For the text-containing cell, return its midpoint in [X, Y] coordinate format. 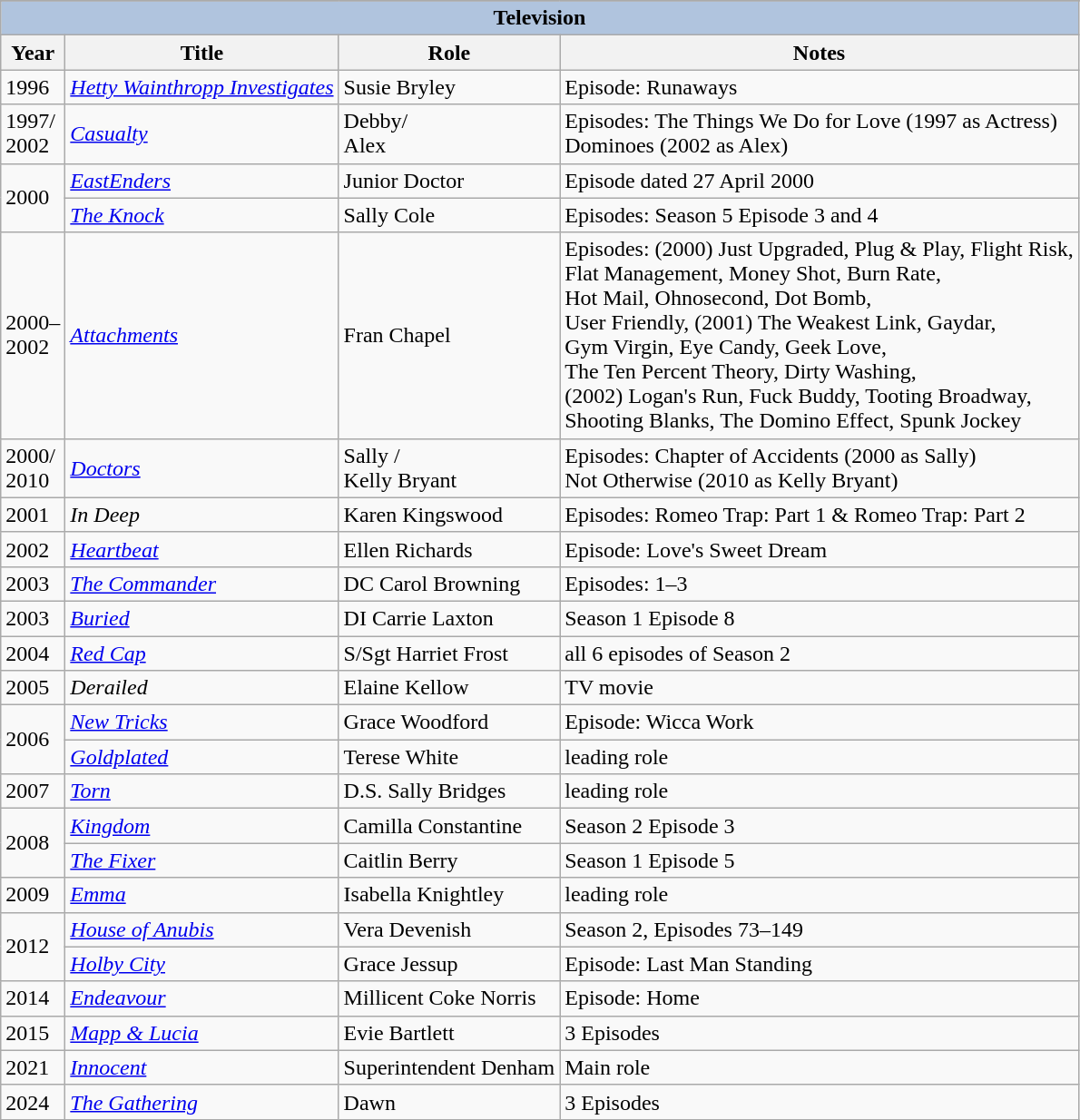
Buried [201, 618]
Hetty Wainthropp Investigates [201, 87]
1997/2002 [33, 134]
Role [449, 53]
In Deep [201, 515]
Season 1 Episode 8 [820, 618]
Season 2 Episode 3 [820, 826]
Endeavour [201, 998]
D.S. Sally Bridges [449, 791]
Grace Woodford [449, 722]
Season 1 Episode 5 [820, 860]
Sally / Kelly Bryant [449, 468]
Sally Cole [449, 215]
Fran Chapel [449, 336]
Heartbeat [201, 549]
2009 [33, 895]
EastEnders [201, 181]
Evie Bartlett [449, 1033]
Superintendent Denham [449, 1067]
Episode: Home [820, 998]
2001 [33, 515]
Ellen Richards [449, 549]
The Knock [201, 215]
Episodes: Season 5 Episode 3 and 4 [820, 215]
Innocent [201, 1067]
Junior Doctor [449, 181]
Goldplated [201, 757]
Grace Jessup [449, 964]
The Commander [201, 584]
1996 [33, 87]
Television [540, 18]
S/Sgt Harriet Frost [449, 653]
DI Carrie Laxton [449, 618]
Elaine Kellow [449, 688]
2004 [33, 653]
Isabella Knightley [449, 895]
New Tricks [201, 722]
Millicent Coke Norris [449, 998]
Episodes: 1–3 [820, 584]
Terese White [449, 757]
Year [33, 53]
2006 [33, 740]
Emma [201, 895]
2000– 2002 [33, 336]
2024 [33, 1102]
2000 [33, 198]
Caitlin Berry [449, 860]
Red Cap [201, 653]
Karen Kingswood [449, 515]
Kingdom [201, 826]
Dawn [449, 1102]
TV movie [820, 688]
Torn [201, 791]
DC Carol Browning [449, 584]
Episode: Runaways [820, 87]
2008 [33, 843]
Episode: Wicca Work [820, 722]
Episodes: The Things We Do for Love (1997 as Actress) Dominoes (2002 as Alex) [820, 134]
2000/ 2010 [33, 468]
Derailed [201, 688]
House of Anubis [201, 929]
Notes [820, 53]
Title [201, 53]
The Fixer [201, 860]
Holby City [201, 964]
2007 [33, 791]
Mapp & Lucia [201, 1033]
Vera Devenish [449, 929]
Susie Bryley [449, 87]
Camilla Constantine [449, 826]
2015 [33, 1033]
2014 [33, 998]
Main role [820, 1067]
Season 2, Episodes 73–149 [820, 929]
2005 [33, 688]
Doctors [201, 468]
Episode: Love's Sweet Dream [820, 549]
Debby/Alex [449, 134]
Episodes: Romeo Trap: Part 1 & Romeo Trap: Part 2 [820, 515]
Episode: Last Man Standing [820, 964]
The Gathering [201, 1102]
2002 [33, 549]
Attachments [201, 336]
2012 [33, 947]
all 6 episodes of Season 2 [820, 653]
Episode dated 27 April 2000 [820, 181]
Episodes: Chapter of Accidents (2000 as Sally) Not Otherwise (2010 as Kelly Bryant) [820, 468]
2021 [33, 1067]
Casualty [201, 134]
